Scan for the cell matching the given text and deliver its (x, y) coordinate at center. 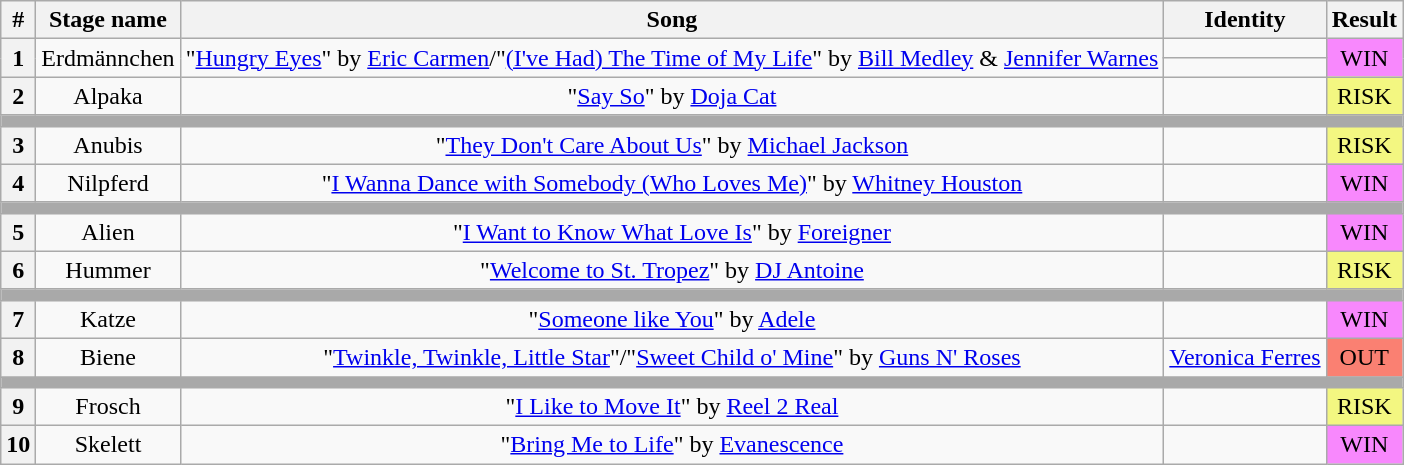
Erdmännchen (108, 58)
# (18, 20)
10 (18, 445)
Alpaka (108, 96)
Katze (108, 319)
Biene (108, 357)
"I Like to Move It" by Reel 2 Real (672, 407)
Hummer (108, 270)
1 (18, 58)
6 (18, 270)
"Twinkle, Twinkle, Little Star"/"Sweet Child o' Mine" by Guns N' Roses (672, 357)
"They Don't Care About Us" by Michael Jackson (672, 145)
"Someone like You" by Adele (672, 319)
7 (18, 319)
"I Want to Know What Love Is" by Foreigner (672, 232)
Identity (1245, 20)
Frosch (108, 407)
9 (18, 407)
Skelett (108, 445)
Veronica Ferres (1245, 357)
"Hungry Eyes" by Eric Carmen/"(I've Had) The Time of My Life" by Bill Medley & Jennifer Warnes (672, 58)
"Say So" by Doja Cat (672, 96)
"I Wanna Dance with Somebody (Who Loves Me)" by Whitney Houston (672, 183)
4 (18, 183)
5 (18, 232)
Stage name (108, 20)
Alien (108, 232)
8 (18, 357)
"Bring Me to Life" by Evanescence (672, 445)
Song (672, 20)
OUT (1364, 357)
3 (18, 145)
Nilpferd (108, 183)
Anubis (108, 145)
Result (1364, 20)
2 (18, 96)
"Welcome to St. Tropez" by DJ Antoine (672, 270)
